Pinpoint the cell where the given text exists, returning its (x, y) midpoint coordinate. 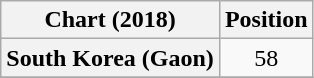
Chart (2018) (110, 20)
Position (266, 20)
58 (266, 58)
South Korea (Gaon) (110, 58)
